Find where the given text appears and provide that cell's center as [x, y] coordinate. 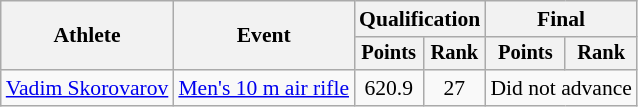
620.9 [388, 88]
Final [561, 19]
Vadim Skorovarov [88, 88]
27 [454, 88]
Qualification [420, 19]
Did not advance [561, 88]
Event [264, 36]
Men's 10 m air rifle [264, 88]
Athlete [88, 36]
